From the cell containing the given text, extract its center point as (x, y) coordinate. 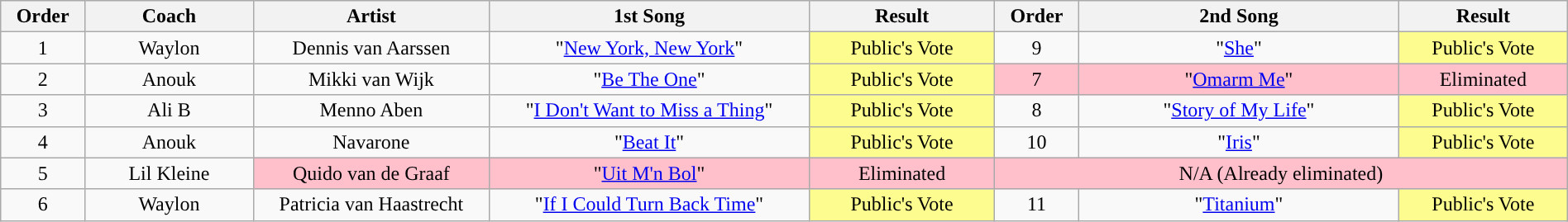
Dennis van Aarssen (370, 48)
Artist (370, 17)
"Beat It" (648, 142)
5 (43, 173)
"She" (1239, 48)
"I Don't Want to Miss a Thing" (648, 111)
"Omarm Me" (1239, 79)
4 (43, 142)
Ali B (170, 111)
"Titanium" (1239, 205)
7 (1037, 79)
"Uit M'n Bol" (648, 173)
"Be The One" (648, 79)
1st Song (648, 17)
1 (43, 48)
"Story of My Life" (1239, 111)
Navarone (370, 142)
11 (1037, 205)
Coach (170, 17)
"New York, New York" (648, 48)
10 (1037, 142)
8 (1037, 111)
9 (1037, 48)
2nd Song (1239, 17)
2 (43, 79)
Mikki van Wijk (370, 79)
3 (43, 111)
Quido van de Graaf (370, 173)
"Iris" (1239, 142)
"If I Could Turn Back Time" (648, 205)
N/A (Already eliminated) (1282, 173)
Lil Kleine (170, 173)
6 (43, 205)
Patricia van Haastrecht (370, 205)
Menno Aben (370, 111)
